Detect which cell encompasses the target text, then output its (X, Y) center coordinate. 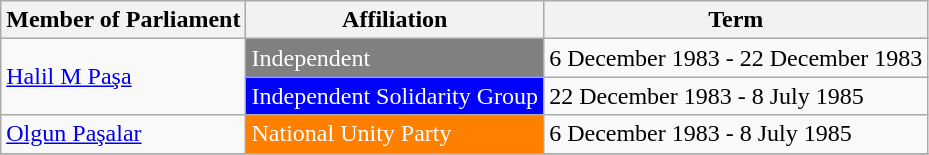
Olgun Paşalar (124, 134)
Member of Parliament (124, 20)
Independent (395, 58)
Halil M Paşa (124, 77)
Independent Solidarity Group (395, 96)
6 December 1983 - 8 July 1985 (736, 134)
6 December 1983 - 22 December 1983 (736, 58)
22 December 1983 - 8 July 1985 (736, 96)
Term (736, 20)
National Unity Party (395, 134)
Affiliation (395, 20)
